Pinpoint the cell where the given text exists, returning its [X, Y] midpoint coordinate. 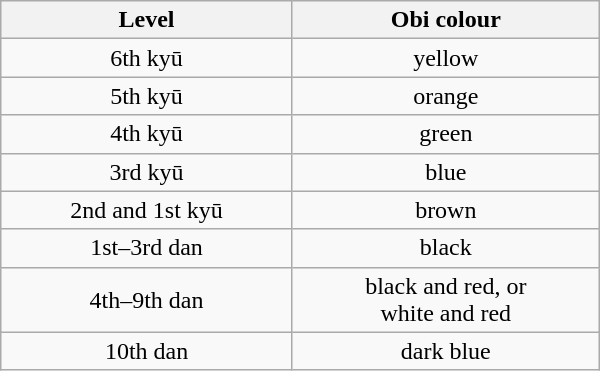
Obi colour [446, 20]
green [446, 134]
6th kyū [147, 58]
2nd and 1st kyū [147, 210]
brown [446, 210]
dark blue [446, 351]
orange [446, 96]
4th–9th dan [147, 300]
black and red, or white and red [446, 300]
5th kyū [147, 96]
Level [147, 20]
1st–3rd dan [147, 248]
3rd kyū [147, 172]
4th kyū [147, 134]
yellow [446, 58]
black [446, 248]
10th dan [147, 351]
blue [446, 172]
